Find where the given text appears and provide that cell's center as [x, y] coordinate. 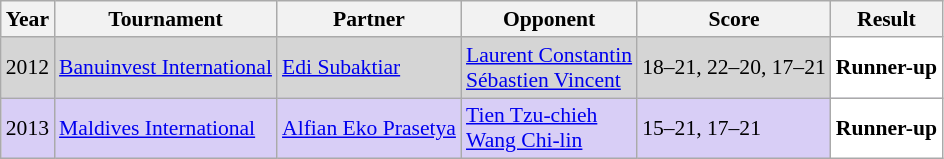
Partner [369, 19]
Laurent Constantin Sébastien Vincent [549, 68]
Year [28, 19]
Alfian Eko Prasetya [369, 128]
18–21, 22–20, 17–21 [734, 68]
2013 [28, 128]
Maldives International [166, 128]
Result [886, 19]
Score [734, 19]
Tien Tzu-chieh Wang Chi-lin [549, 128]
2012 [28, 68]
Tournament [166, 19]
Banuinvest International [166, 68]
15–21, 17–21 [734, 128]
Edi Subaktiar [369, 68]
Opponent [549, 19]
